Find where the given text appears and provide that cell's center as [x, y] coordinate. 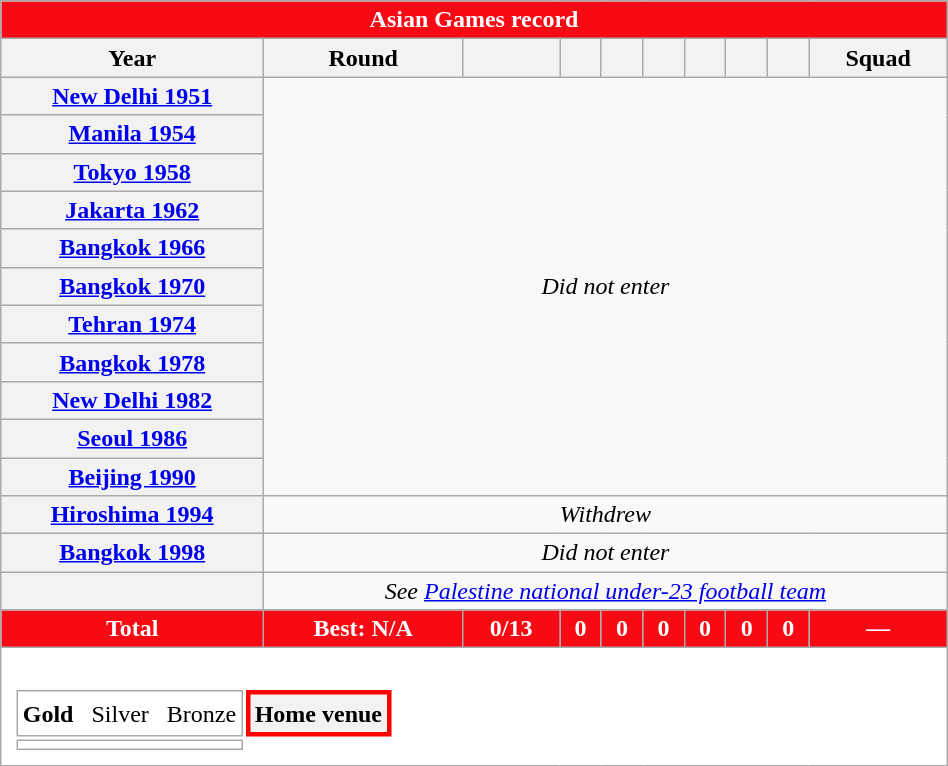
— [878, 629]
Bangkok 1978 [132, 362]
Total [132, 629]
Manila 1954 [132, 134]
New Delhi 1982 [132, 400]
Jakarta 1962 [132, 210]
Tehran 1974 [132, 324]
Home venue [318, 714]
Hiroshima 1994 [132, 515]
Best: N/A [364, 629]
0/13 [512, 629]
Bangkok 1998 [132, 553]
See Palestine national under-23 football team [606, 591]
New Delhi 1951 [132, 96]
Round [364, 58]
Gold Silver Bronze Home venue [474, 706]
Seoul 1986 [132, 438]
Withdrew [606, 515]
Year [132, 58]
Gold Silver Bronze [129, 714]
Asian Games record [474, 20]
Squad [878, 58]
Tokyo 1958 [132, 172]
Bangkok 1966 [132, 248]
Bangkok 1970 [132, 286]
Beijing 1990 [132, 477]
